Scan for the cell matching the given text and deliver its [X, Y] coordinate at center. 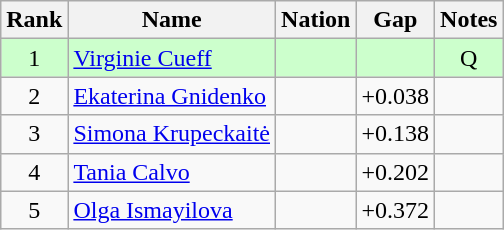
5 [34, 210]
+0.138 [396, 134]
Nation [316, 20]
Ekaterina Gnidenko [172, 96]
1 [34, 58]
Q [469, 58]
Olga Ismayilova [172, 210]
+0.372 [396, 210]
Name [172, 20]
Rank [34, 20]
+0.038 [396, 96]
Virginie Cueff [172, 58]
Simona Krupeckaitė [172, 134]
Notes [469, 20]
+0.202 [396, 172]
4 [34, 172]
3 [34, 134]
2 [34, 96]
Tania Calvo [172, 172]
Gap [396, 20]
